Detect which cell encompasses the target text, then output its [x, y] center coordinate. 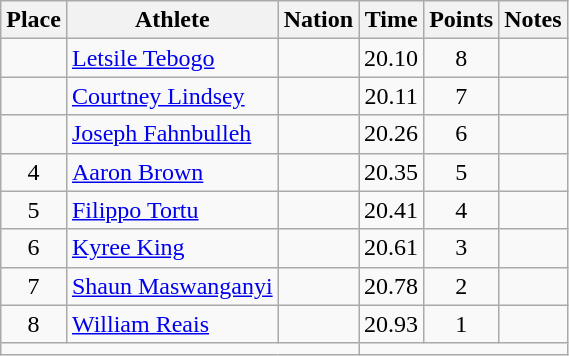
Time [392, 20]
Nation [318, 20]
1 [462, 324]
20.78 [392, 286]
20.93 [392, 324]
Notes [533, 20]
20.41 [392, 210]
Courtney Lindsey [172, 96]
20.10 [392, 58]
20.11 [392, 96]
Athlete [172, 20]
20.61 [392, 248]
Shaun Maswanganyi [172, 286]
Points [462, 20]
20.35 [392, 172]
Kyree King [172, 248]
20.26 [392, 134]
Letsile Tebogo [172, 58]
Aaron Brown [172, 172]
Place [34, 20]
William Reais [172, 324]
Joseph Fahnbulleh [172, 134]
Filippo Tortu [172, 210]
3 [462, 248]
2 [462, 286]
